Identify which cell holds the provided text, then report its (x, y) central coordinate. 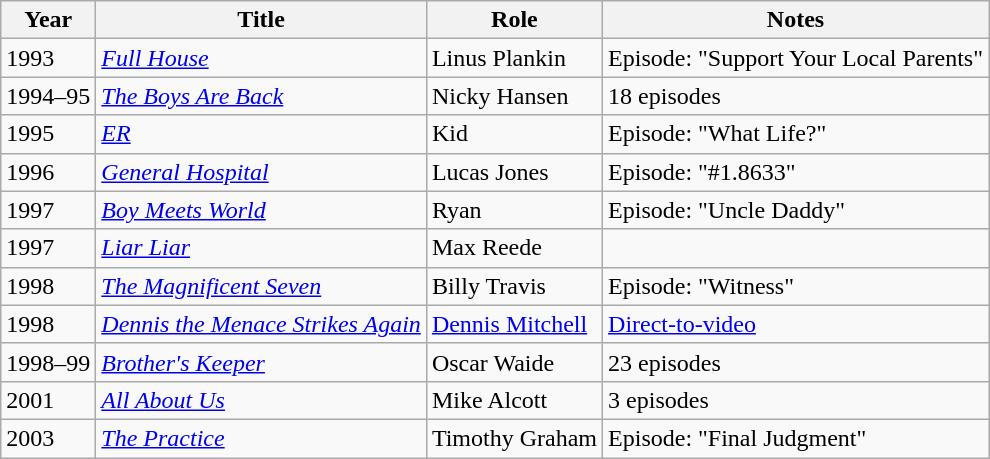
Boy Meets World (262, 210)
1995 (48, 134)
Linus Plankin (514, 58)
Oscar Waide (514, 362)
Ryan (514, 210)
Episode: "#1.8633" (796, 172)
The Boys Are Back (262, 96)
1998–99 (48, 362)
Timothy Graham (514, 438)
Year (48, 20)
Max Reede (514, 248)
2003 (48, 438)
Episode: "Final Judgment" (796, 438)
All About Us (262, 400)
The Practice (262, 438)
The Magnificent Seven (262, 286)
Episode: "What Life?" (796, 134)
Title (262, 20)
1994–95 (48, 96)
Role (514, 20)
Brother's Keeper (262, 362)
Episode: "Support Your Local Parents" (796, 58)
Full House (262, 58)
Notes (796, 20)
2001 (48, 400)
Dennis Mitchell (514, 324)
Episode: "Witness" (796, 286)
ER (262, 134)
Dennis the Menace Strikes Again (262, 324)
General Hospital (262, 172)
Episode: "Uncle Daddy" (796, 210)
Liar Liar (262, 248)
Nicky Hansen (514, 96)
18 episodes (796, 96)
Billy Travis (514, 286)
1996 (48, 172)
23 episodes (796, 362)
3 episodes (796, 400)
Kid (514, 134)
1993 (48, 58)
Direct-to-video (796, 324)
Lucas Jones (514, 172)
Mike Alcott (514, 400)
